Return the (X, Y) coordinate for the center point of the cell that contains the specified text.  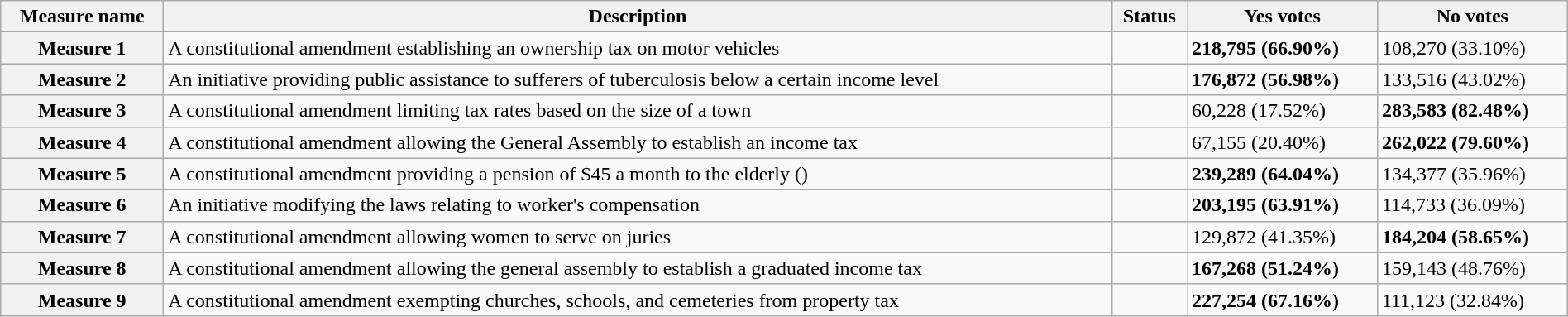
159,143 (48.76%) (1472, 268)
Status (1150, 17)
A constitutional amendment establishing an ownership tax on motor vehicles (638, 48)
Measure 5 (83, 174)
108,270 (33.10%) (1472, 48)
An initiative modifying the laws relating to worker's compensation (638, 205)
A constitutional amendment limiting tax rates based on the size of a town (638, 111)
67,155 (20.40%) (1283, 142)
176,872 (56.98%) (1283, 79)
Yes votes (1283, 17)
Measure 2 (83, 79)
134,377 (35.96%) (1472, 174)
184,204 (58.65%) (1472, 237)
283,583 (82.48%) (1472, 111)
Measure 9 (83, 300)
A constitutional amendment exempting churches, schools, and cemeteries from property tax (638, 300)
Measure 6 (83, 205)
227,254 (67.16%) (1283, 300)
A constitutional amendment allowing women to serve on juries (638, 237)
262,022 (79.60%) (1472, 142)
Measure 3 (83, 111)
239,289 (64.04%) (1283, 174)
129,872 (41.35%) (1283, 237)
Measure 8 (83, 268)
Description (638, 17)
167,268 (51.24%) (1283, 268)
133,516 (43.02%) (1472, 79)
An initiative providing public assistance to sufferers of tuberculosis below a certain income level (638, 79)
A constitutional amendment allowing the General Assembly to establish an income tax (638, 142)
203,195 (63.91%) (1283, 205)
A constitutional amendment providing a pension of $45 a month to the elderly () (638, 174)
Measure name (83, 17)
Measure 7 (83, 237)
111,123 (32.84%) (1472, 300)
A constitutional amendment allowing the general assembly to establish a graduated income tax (638, 268)
Measure 1 (83, 48)
114,733 (36.09%) (1472, 205)
No votes (1472, 17)
218,795 (66.90%) (1283, 48)
60,228 (17.52%) (1283, 111)
Measure 4 (83, 142)
